Output the (x, y) coordinate of the center of the cell containing the given text.  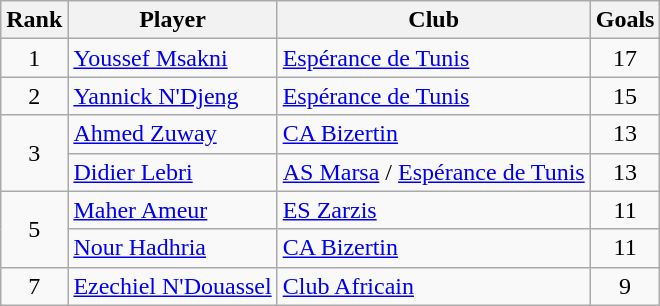
15 (625, 96)
AS Marsa / Espérance de Tunis (434, 172)
3 (34, 153)
2 (34, 96)
Nour Hadhria (172, 248)
Rank (34, 20)
Club Africain (434, 286)
Didier Lebri (172, 172)
17 (625, 58)
Club (434, 20)
5 (34, 229)
Player (172, 20)
Maher Ameur (172, 210)
Ahmed Zuway (172, 134)
9 (625, 286)
Goals (625, 20)
ES Zarzis (434, 210)
Yannick N'Djeng (172, 96)
Youssef Msakni (172, 58)
1 (34, 58)
7 (34, 286)
Ezechiel N'Douassel (172, 286)
